Extract the [x, y] coordinate from the center of the cell holding the provided text.  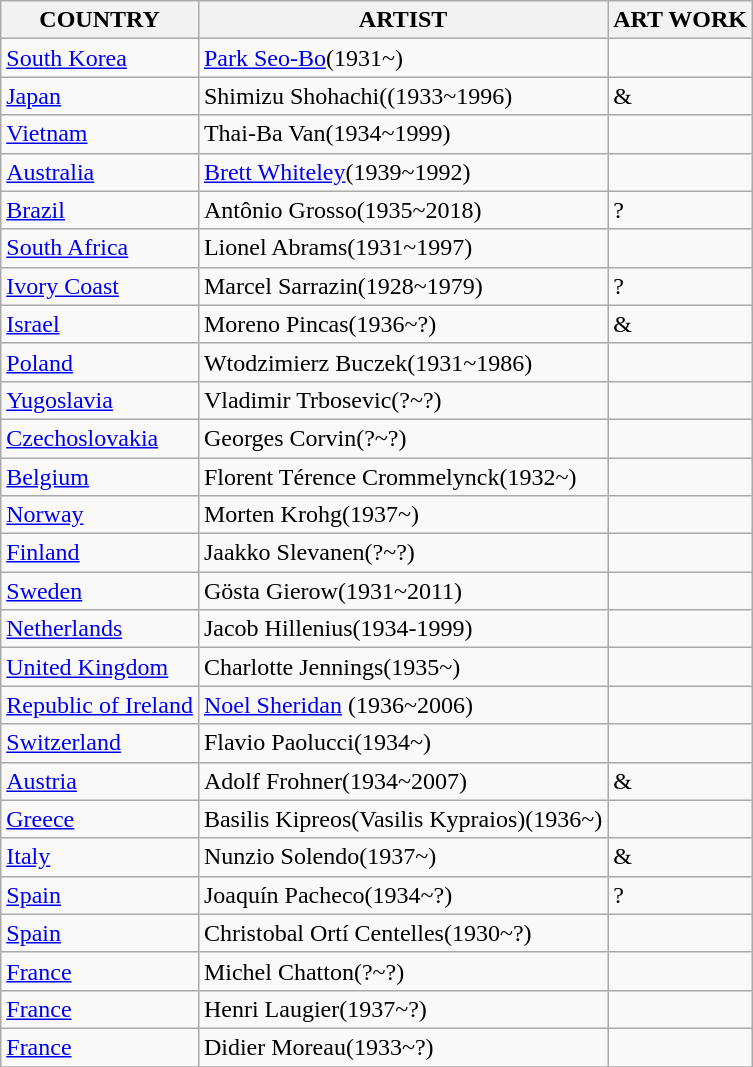
Japan [100, 96]
Henri Laugier(1937~?) [402, 1009]
Australia [100, 172]
Florent Térence Crommelynck(1932~) [402, 477]
South Africa [100, 248]
Flavio Paolucci(1934~) [402, 743]
Czechoslovakia [100, 438]
Thai-Ba Van(1934~1999) [402, 134]
Noel Sheridan (1936~2006) [402, 705]
Italy [100, 857]
Vladimir Trbosevic(?~?) [402, 400]
Israel [100, 324]
Greece [100, 819]
Brett Whiteley(1939~1992) [402, 172]
Moreno Pincas(1936~?) [402, 324]
United Kingdom [100, 667]
Park Seo-Bo(1931~) [402, 58]
Didier Moreau(1933~?) [402, 1047]
Joaquín Pacheco(1934~?) [402, 895]
Morten Krohg(1937~) [402, 515]
Charlotte Jennings(1935~) [402, 667]
Shimizu Shohachi((1933~1996) [402, 96]
Marcel Sarrazin(1928~1979) [402, 286]
Poland [100, 362]
Gösta Gierow(1931~2011) [402, 591]
Vietnam [100, 134]
Wtodzimierz Buczek(1931~1986) [402, 362]
Lionel Abrams(1931~1997) [402, 248]
Michel Chatton(?~?) [402, 971]
Yugoslavia [100, 400]
ART WORK [680, 20]
Georges Corvin(?~?) [402, 438]
Sweden [100, 591]
Nunzio Solendo(1937~) [402, 857]
Adolf Frohner(1934~2007) [402, 781]
Finland [100, 553]
Republic of Ireland [100, 705]
Christobal Ortí Centelles(1930~?) [402, 933]
Netherlands [100, 629]
Switzerland [100, 743]
Basilis Kipreos(Vasilis Kypraios)(1936~) [402, 819]
Brazil [100, 210]
Antônio Grosso(1935~2018) [402, 210]
COUNTRY [100, 20]
Austria [100, 781]
Norway [100, 515]
South Korea [100, 58]
Jacob Hillenius(1934-1999) [402, 629]
ARTIST [402, 20]
Ivory Coast [100, 286]
Belgium [100, 477]
Jaakko Slevanen(?~?) [402, 553]
